Provide the [x, y] coordinate of the cell's center where the given text is located.  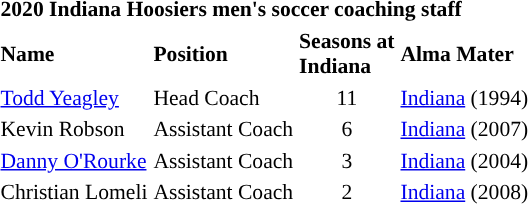
Head Coach [224, 98]
11 [347, 98]
3 [347, 160]
Position [224, 53]
6 [347, 129]
Seasons atIndiana [347, 53]
